Scan for the cell matching the given text and deliver its (X, Y) coordinate at center. 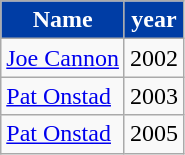
2002 (154, 58)
2003 (154, 96)
2005 (154, 134)
year (154, 20)
Joe Cannon (63, 58)
Name (63, 20)
